Pinpoint the cell where the given text exists, returning its (x, y) midpoint coordinate. 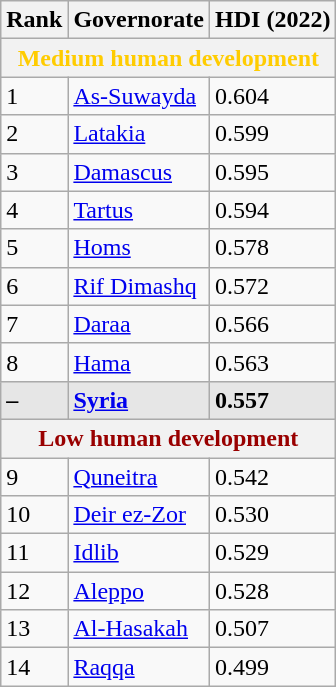
0.563 (273, 362)
14 (34, 667)
Rif Dimashq (139, 286)
7 (34, 324)
Al-Hasakah (139, 629)
0.542 (273, 477)
Raqqa (139, 667)
HDI (2022) (273, 20)
Governorate (139, 20)
10 (34, 515)
Rank (34, 20)
1 (34, 96)
Latakia (139, 134)
4 (34, 210)
0.557 (273, 400)
9 (34, 477)
Damascus (139, 172)
6 (34, 286)
0.578 (273, 248)
Medium human development (168, 58)
Low human development (168, 438)
0.595 (273, 172)
Hama (139, 362)
0.604 (273, 96)
8 (34, 362)
– (34, 400)
0.507 (273, 629)
Aleppo (139, 591)
0.499 (273, 667)
0.528 (273, 591)
Homs (139, 248)
As-Suwayda (139, 96)
Idlib (139, 553)
Deir ez-Zor (139, 515)
13 (34, 629)
Syria (139, 400)
0.599 (273, 134)
Daraa (139, 324)
5 (34, 248)
0.572 (273, 286)
12 (34, 591)
0.529 (273, 553)
0.566 (273, 324)
Quneitra (139, 477)
2 (34, 134)
3 (34, 172)
0.594 (273, 210)
11 (34, 553)
Tartus (139, 210)
0.530 (273, 515)
